Extract the (X, Y) coordinate from the center of the cell holding the provided text.  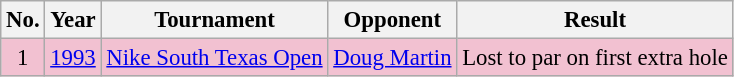
Lost to par on first extra hole (595, 58)
1 (23, 58)
Opponent (392, 20)
Nike South Texas Open (214, 58)
1993 (73, 58)
No. (23, 20)
Tournament (214, 20)
Doug Martin (392, 58)
Year (73, 20)
Result (595, 20)
